Identify which cell holds the provided text, then report its [X, Y] central coordinate. 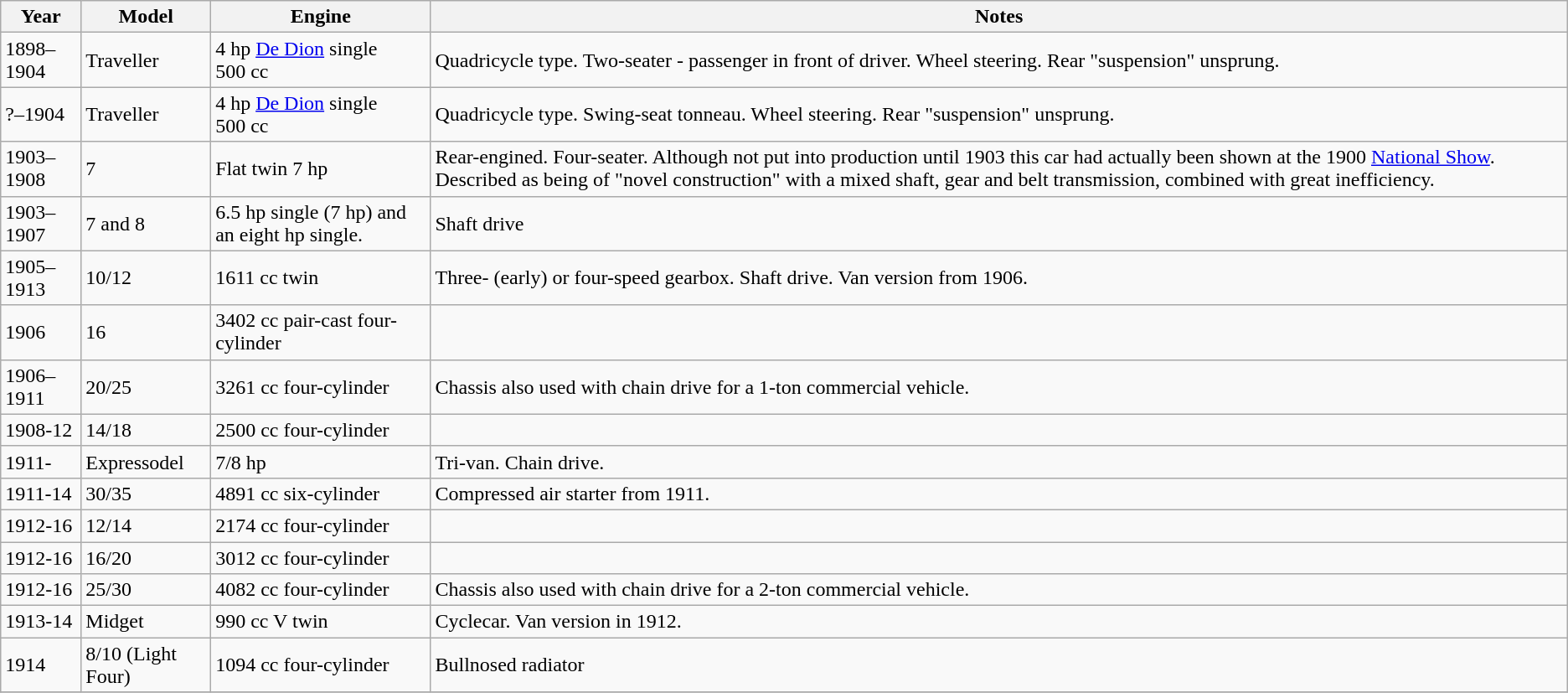
30/35 [146, 494]
4082 cc four-cylinder [321, 590]
Chassis also used with chain drive for a 1-ton commercial vehicle. [998, 387]
8/10 (Light Four) [146, 665]
1908-12 [41, 430]
1898–1904 [41, 60]
20/25 [146, 387]
1911- [41, 462]
Expressodel [146, 462]
Model [146, 17]
Bullnosed radiator [998, 665]
16 [146, 332]
Quadricycle type. Two-seater - passenger in front of driver. Wheel steering. Rear "suspension" unsprung. [998, 60]
1611 cc twin [321, 278]
6.5 hp single (7 hp) and an eight hp single. [321, 223]
7 and 8 [146, 223]
16/20 [146, 557]
Cyclecar. Van version in 1912. [998, 622]
1911-14 [41, 494]
1906–1911 [41, 387]
Notes [998, 17]
2174 cc four-cylinder [321, 525]
1094 cc four-cylinder [321, 665]
7/8 hp [321, 462]
3402 cc pair-cast four-cylinder [321, 332]
Quadricycle type. Swing-seat tonneau. Wheel steering. Rear "suspension" unsprung. [998, 114]
3012 cc four-cylinder [321, 557]
Flat twin 7 hp [321, 169]
1913-14 [41, 622]
Year [41, 17]
Engine [321, 17]
10/12 [146, 278]
1903–1907 [41, 223]
Midget [146, 622]
?–1904 [41, 114]
14/18 [146, 430]
2500 cc four-cylinder [321, 430]
Three- (early) or four-speed gearbox. Shaft drive. Van version from 1906. [998, 278]
Tri-van. Chain drive. [998, 462]
1914 [41, 665]
1906 [41, 332]
Compressed air starter from 1911. [998, 494]
4891 cc six-cylinder [321, 494]
25/30 [146, 590]
990 cc V twin [321, 622]
12/14 [146, 525]
1905–1913 [41, 278]
1903–1908 [41, 169]
Chassis also used with chain drive for a 2-ton commercial vehicle. [998, 590]
3261 cc four-cylinder [321, 387]
Shaft drive [998, 223]
7 [146, 169]
